Output the (x, y) coordinate of the center of the cell containing the given text.  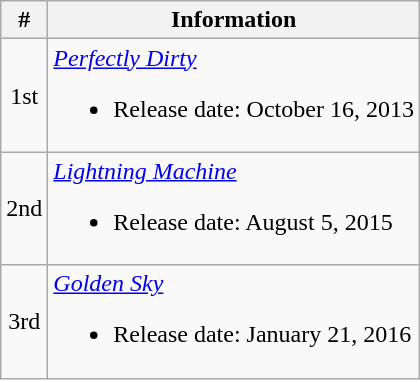
Lightning MachineRelease date: August 5, 2015 (234, 208)
2nd (24, 208)
Perfectly DirtyRelease date: October 16, 2013 (234, 96)
# (24, 20)
Golden SkyRelease date: January 21, 2016 (234, 322)
1st (24, 96)
Information (234, 20)
3rd (24, 322)
